Scan for the cell matching the given text and deliver its [x, y] coordinate at center. 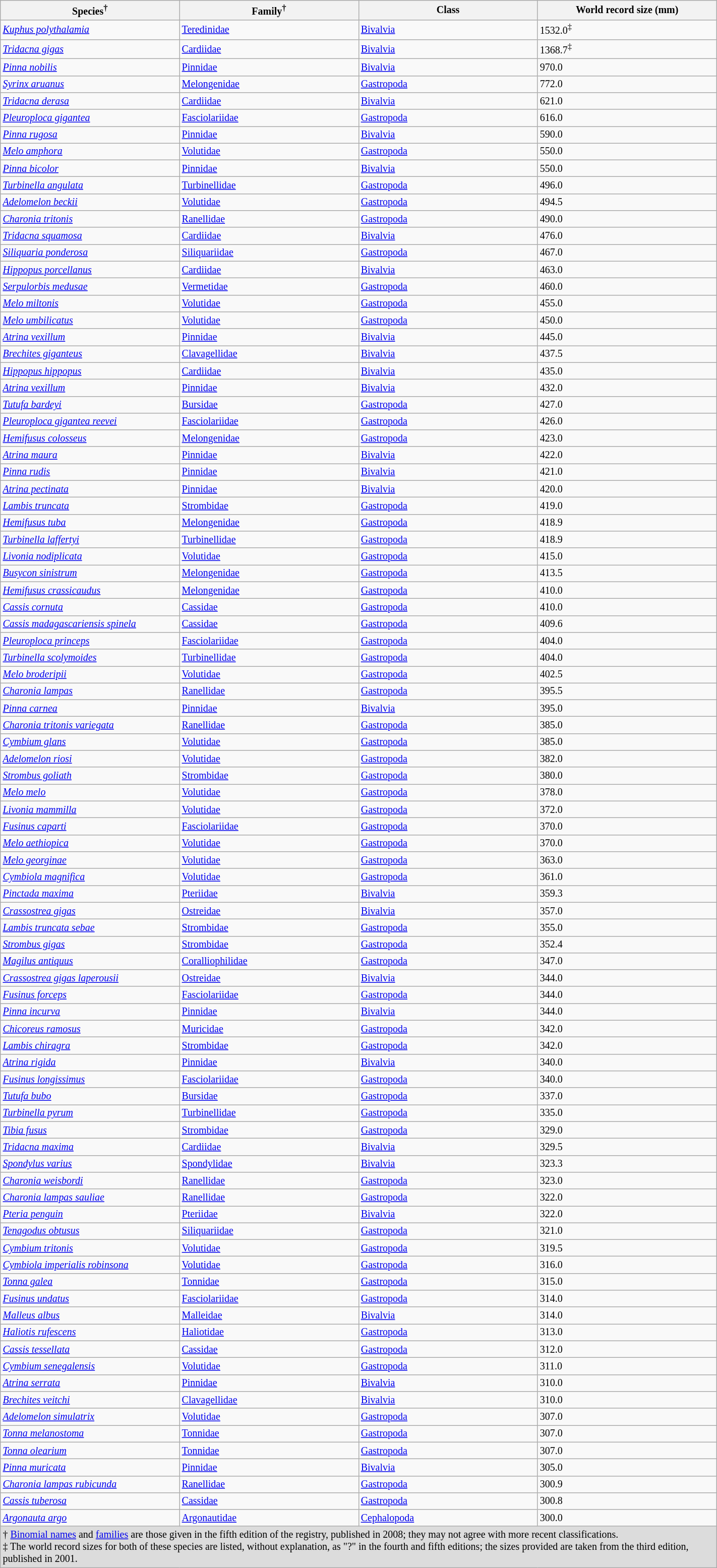
1368.7‡ [627, 49]
Kuphus polythalamia [90, 30]
Atrina pectinata [90, 489]
445.0 [627, 337]
361.0 [627, 877]
Argonauta argo [90, 1518]
Adelomelon riosi [90, 759]
Pinna nobilis [90, 68]
Fusinus longissimus [90, 1080]
Fusinus forceps [90, 995]
Cephalopoda [448, 1518]
Hemifusus colosseus [90, 438]
Crassostrea gigas laperousii [90, 978]
382.0 [627, 759]
312.0 [627, 1350]
329.0 [627, 1130]
426.0 [627, 421]
Adelomelon beckii [90, 203]
Pinna carnea [90, 709]
455.0 [627, 303]
335.0 [627, 1113]
Tridacna gigas [90, 49]
Tutufa bubo [90, 1097]
Tonna melanostoma [90, 1433]
Argonautidae [269, 1518]
435.0 [627, 371]
460.0 [627, 286]
Melo miltonis [90, 303]
772.0 [627, 84]
490.0 [627, 219]
Cymbiola magnifica [90, 877]
Spondylidae [269, 1163]
329.5 [627, 1147]
Brechites veitchi [90, 1400]
Charonia lampas sauliae [90, 1198]
395.0 [627, 709]
450.0 [627, 321]
323.0 [627, 1180]
1532.0‡ [627, 30]
378.0 [627, 792]
323.3 [627, 1163]
476.0 [627, 236]
347.0 [627, 962]
Charonia tritonis variegata [90, 725]
Fusinus caparti [90, 827]
Siliquaria ponderosa [90, 253]
Cymbium tritonis [90, 1248]
Lambis truncata [90, 506]
Melo melo [90, 792]
621.0 [627, 101]
321.0 [627, 1231]
Haliotis rufescens [90, 1333]
Brechites giganteus [90, 354]
319.5 [627, 1248]
415.0 [627, 556]
467.0 [627, 253]
357.0 [627, 910]
300.0 [627, 1518]
315.0 [627, 1282]
363.0 [627, 860]
372.0 [627, 809]
Melo aethiopica [90, 844]
Charonia lampas rubicunda [90, 1484]
Adelomelon simulatrix [90, 1416]
Turbinella scolymoides [90, 657]
Pinctada maxima [90, 894]
496.0 [627, 185]
Tonna galea [90, 1282]
437.5 [627, 354]
Turbinella pyrum [90, 1113]
Tenagodus obtusus [90, 1231]
Strombus gigas [90, 945]
Cassis cornuta [90, 607]
Muricidae [269, 1029]
Hemifusus crassicaudus [90, 590]
Livonia mammilla [90, 809]
Charonia weisbordi [90, 1180]
Syrinx aruanus [90, 84]
380.0 [627, 776]
Teredinidae [269, 30]
Cymbium senegalensis [90, 1366]
Cassis tuberosa [90, 1501]
Tridacna maxima [90, 1147]
Fusinus undatus [90, 1298]
Melo amphora [90, 151]
420.0 [627, 489]
419.0 [627, 506]
Species† [90, 10]
305.0 [627, 1468]
Pleuroploca gigantea [90, 118]
355.0 [627, 927]
311.0 [627, 1366]
463.0 [627, 270]
494.5 [627, 203]
300.8 [627, 1501]
Pleuroploca gigantea reevei [90, 421]
422.0 [627, 456]
Cymbium glans [90, 742]
Tutufa bardeyi [90, 404]
Serpulorbis medusae [90, 286]
395.5 [627, 692]
World record size (mm) [627, 10]
Vermetidae [269, 286]
402.5 [627, 674]
Turbinella angulata [90, 185]
Atrina maura [90, 456]
970.0 [627, 68]
Charonia tritonis [90, 219]
Tibia fusus [90, 1130]
Coralliophilidae [269, 962]
316.0 [627, 1265]
Atrina serrata [90, 1383]
Cassis madagascariensis spinela [90, 624]
Family† [269, 10]
421.0 [627, 472]
Hippopus porcellanus [90, 270]
337.0 [627, 1097]
Malleus albus [90, 1315]
Class [448, 10]
352.4 [627, 945]
427.0 [627, 404]
Lambis truncata sebae [90, 927]
Melo broderipii [90, 674]
Strombus goliath [90, 776]
359.3 [627, 894]
413.5 [627, 574]
Pteria penguin [90, 1215]
Spondylus varius [90, 1163]
Hemifusus tuba [90, 523]
Hippopus hippopus [90, 371]
Tridacna derasa [90, 101]
Turbinella laffertyi [90, 539]
Pinna muricata [90, 1468]
Tridacna squamosa [90, 236]
Pinna bicolor [90, 168]
409.6 [627, 624]
616.0 [627, 118]
Cassis tessellata [90, 1350]
Livonia nodiplicata [90, 556]
432.0 [627, 388]
Pinna rudis [90, 472]
Pinna incurva [90, 1012]
Busycon sinistrum [90, 574]
300.9 [627, 1484]
Haliotidae [269, 1333]
Chicoreus ramosus [90, 1029]
313.0 [627, 1333]
Melo georginae [90, 860]
Melo umbilicatus [90, 321]
Tonna olearium [90, 1451]
Charonia lampas [90, 692]
590.0 [627, 135]
Pleuroploca princeps [90, 641]
Cymbiola imperialis robinsona [90, 1265]
Magilus antiquus [90, 962]
423.0 [627, 438]
Malleidae [269, 1315]
Lambis chiragra [90, 1045]
Atrina rigida [90, 1062]
Pinna rugosa [90, 135]
Crassostrea gigas [90, 910]
